Search for the cell housing the specified text and yield its [X, Y] center coordinate. 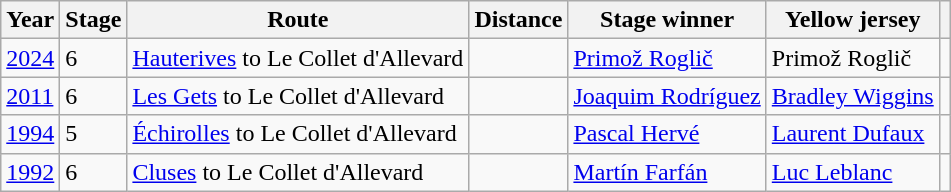
Les Gets to Le Collet d'Allevard [298, 96]
Year [30, 20]
Martín Farfán [667, 172]
Cluses to Le Collet d'Allevard [298, 172]
Distance [518, 20]
Bradley Wiggins [852, 96]
Luc Leblanc [852, 172]
1994 [30, 134]
1992 [30, 172]
Hauterives to Le Collet d'Allevard [298, 58]
5 [94, 134]
Yellow jersey [852, 20]
Échirolles to Le Collet d'Allevard [298, 134]
Pascal Hervé [667, 134]
Stage [94, 20]
Stage winner [667, 20]
2024 [30, 58]
Route [298, 20]
Joaquim Rodríguez [667, 96]
Laurent Dufaux [852, 134]
2011 [30, 96]
